Detect which cell encompasses the target text, then output its [X, Y] center coordinate. 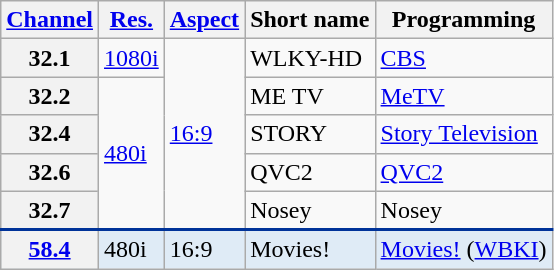
Aspect [204, 20]
32.7 [50, 210]
Movies! [310, 250]
Movies! (WBKI) [464, 250]
32.4 [50, 134]
CBS [464, 58]
1080i [132, 58]
32.1 [50, 58]
ME TV [310, 96]
MeTV [464, 96]
Channel [50, 20]
STORY [310, 134]
32.2 [50, 96]
WLKY-HD [310, 58]
Programming [464, 20]
Res. [132, 20]
32.6 [50, 172]
Short name [310, 20]
58.4 [50, 250]
Story Television [464, 134]
